Locate the cell with the specified text and output its (X, Y) center coordinate. 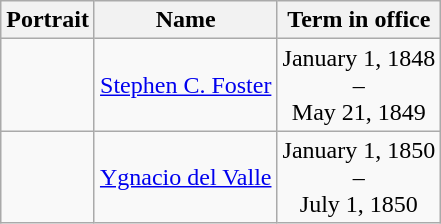
January 1, 1850 – July 1, 1850 (359, 177)
Ygnacio del Valle (186, 177)
Stephen C. Foster (186, 85)
Portrait (48, 20)
Term in office (359, 20)
January 1, 1848 – May 21, 1849 (359, 85)
Name (186, 20)
